Pinpoint the cell where the given text exists, returning its (X, Y) midpoint coordinate. 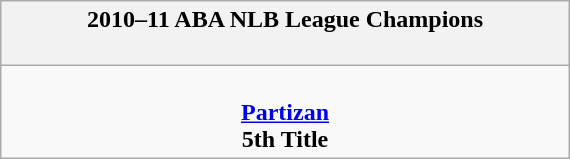
2010–11 ABA NLB League Champions (284, 34)
Partizan5th Title (284, 112)
